Output the (x, y) coordinate of the center of the cell containing the given text.  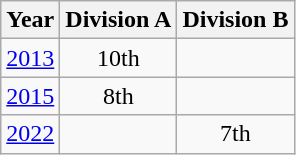
2022 (30, 134)
7th (236, 134)
10th (118, 58)
Division A (118, 20)
Year (30, 20)
2015 (30, 96)
2013 (30, 58)
Division B (236, 20)
8th (118, 96)
